Return [X, Y] of the center of cell containing provided text 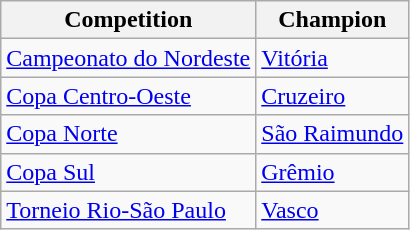
Vitória [332, 58]
Cruzeiro [332, 96]
Competition [128, 20]
Copa Sul [128, 172]
Vasco [332, 210]
Grêmio [332, 172]
Campeonato do Nordeste [128, 58]
Torneio Rio-São Paulo [128, 210]
Copa Centro-Oeste [128, 96]
São Raimundo [332, 134]
Champion [332, 20]
Copa Norte [128, 134]
